Return [X, Y] of the center of cell containing provided text 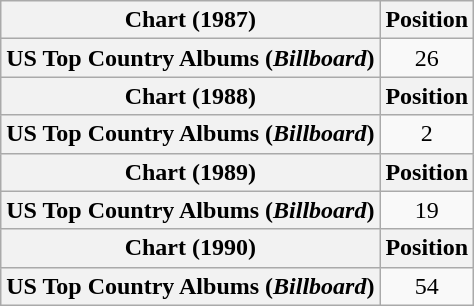
54 [427, 286]
2 [427, 134]
26 [427, 58]
Chart (1989) [190, 172]
Chart (1988) [190, 96]
19 [427, 210]
Chart (1987) [190, 20]
Chart (1990) [190, 248]
